Return (X, Y) of the center of cell containing provided text 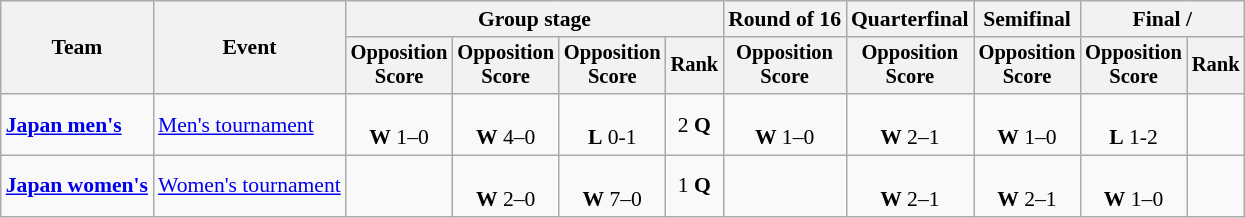
W 2–0 (506, 186)
L 1-2 (1134, 124)
Group stage (534, 19)
W 4–0 (506, 124)
Women's tournament (250, 186)
1 Q (695, 186)
W 7–0 (612, 186)
Semifinal (1028, 19)
Event (250, 48)
Final / (1162, 19)
Japan women's (77, 186)
Quarterfinal (910, 19)
Japan men's (77, 124)
Men's tournament (250, 124)
2 Q (695, 124)
Team (77, 48)
L 0-1 (612, 124)
Round of 16 (784, 19)
